For the text-containing cell, return its midpoint in [X, Y] coordinate format. 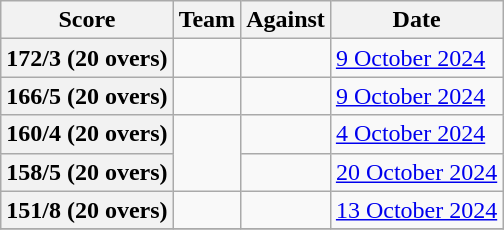
Date [416, 20]
Team [207, 20]
13 October 2024 [416, 210]
Against [286, 20]
166/5 (20 overs) [87, 96]
172/3 (20 overs) [87, 58]
Score [87, 20]
20 October 2024 [416, 172]
158/5 (20 overs) [87, 172]
4 October 2024 [416, 134]
151/8 (20 overs) [87, 210]
160/4 (20 overs) [87, 134]
